Output the (x, y) coordinate of the center of the cell containing the given text.  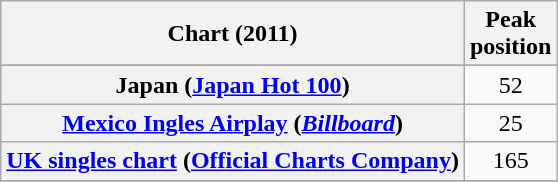
52 (510, 85)
UK singles chart (Official Charts Company) (233, 161)
165 (510, 161)
Mexico Ingles Airplay (Billboard) (233, 123)
Chart (2011) (233, 34)
Japan (Japan Hot 100) (233, 85)
25 (510, 123)
Peakposition (510, 34)
